Return the (x, y) coordinate for the center point of the cell that contains the specified text.  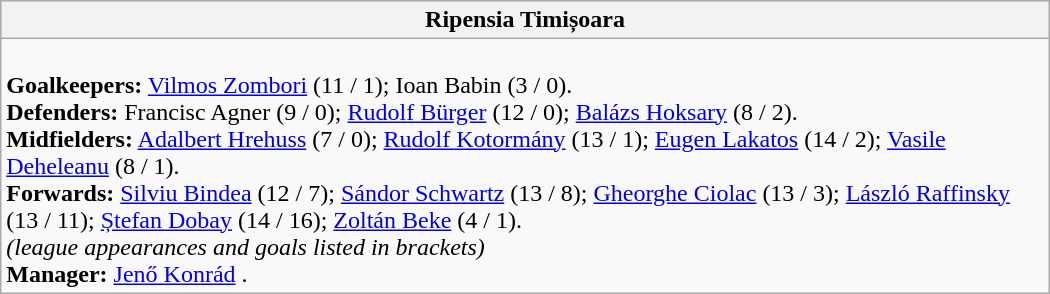
Ripensia Timișoara (525, 20)
